Locate the cell with the specified text and output its [x, y] center coordinate. 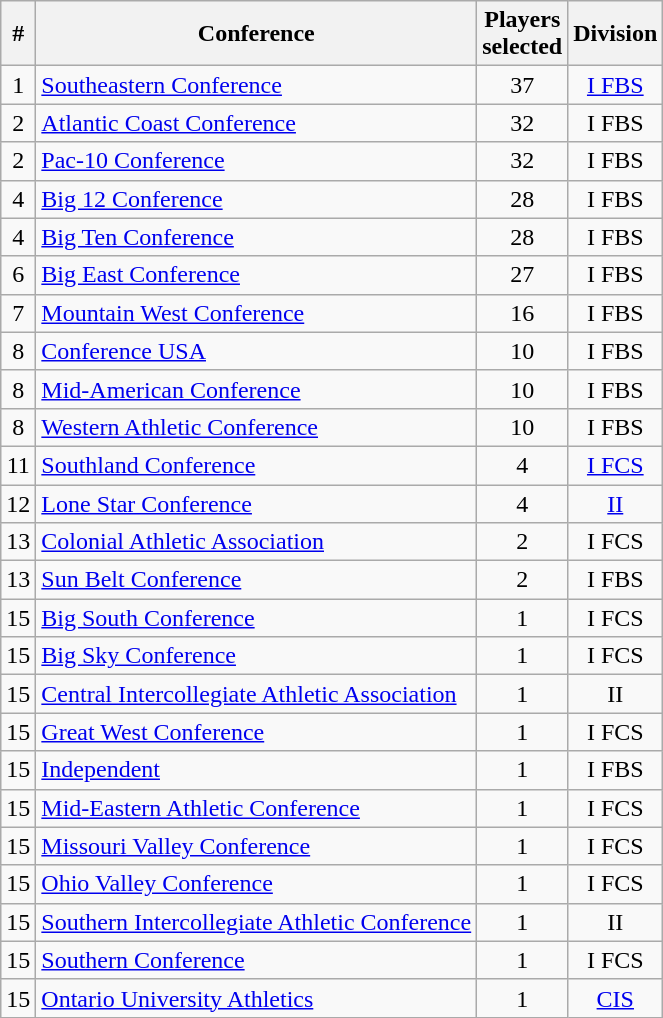
Conference [256, 34]
12 [18, 503]
Conference USA [256, 351]
Ohio Valley Conference [256, 884]
11 [18, 465]
Mid-Eastern Athletic Conference [256, 808]
Lone Star Conference [256, 503]
Atlantic Coast Conference [256, 123]
Southeastern Conference [256, 85]
Big East Conference [256, 275]
Mid-American Conference [256, 389]
Division [616, 34]
Big South Conference [256, 618]
Great West Conference [256, 732]
Sun Belt Conference [256, 580]
6 [18, 275]
# [18, 34]
27 [522, 275]
Southern Conference [256, 960]
Pac-10 Conference [256, 161]
Missouri Valley Conference [256, 846]
Mountain West Conference [256, 313]
CIS [616, 998]
7 [18, 313]
37 [522, 85]
Big Sky Conference [256, 656]
Southern Intercollegiate Athletic Conference [256, 922]
Colonial Athletic Association [256, 542]
Ontario University Athletics [256, 998]
Central Intercollegiate Athletic Association [256, 694]
Big 12 Conference [256, 199]
16 [522, 313]
Southland Conference [256, 465]
Playersselected [522, 34]
Western Athletic Conference [256, 427]
Independent [256, 770]
Big Ten Conference [256, 237]
